Output the (X, Y) coordinate of the center of the cell containing the given text.  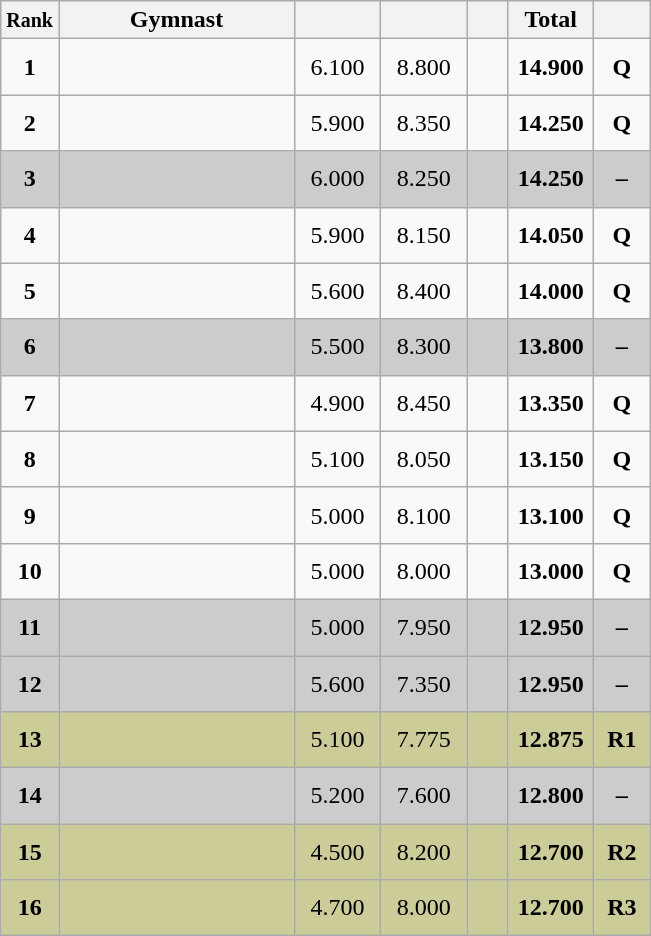
8.150 (424, 235)
8.450 (424, 403)
Rank (30, 20)
9 (30, 515)
3 (30, 179)
8.300 (424, 347)
8.800 (424, 67)
12.800 (551, 796)
5 (30, 291)
2 (30, 123)
R3 (622, 908)
16 (30, 908)
8.250 (424, 179)
14.900 (551, 67)
8.400 (424, 291)
5.200 (338, 796)
13 (30, 740)
R2 (622, 852)
8.200 (424, 852)
14.000 (551, 291)
12 (30, 684)
7 (30, 403)
13.150 (551, 459)
4.900 (338, 403)
13.100 (551, 515)
6 (30, 347)
8.350 (424, 123)
7.950 (424, 627)
15 (30, 852)
Gymnast (176, 20)
14 (30, 796)
6.000 (338, 179)
10 (30, 571)
12.875 (551, 740)
4.500 (338, 852)
5.500 (338, 347)
4.700 (338, 908)
7.350 (424, 684)
11 (30, 627)
6.100 (338, 67)
R1 (622, 740)
7.600 (424, 796)
14.050 (551, 235)
13.000 (551, 571)
8 (30, 459)
8.050 (424, 459)
7.775 (424, 740)
8.100 (424, 515)
13.800 (551, 347)
4 (30, 235)
13.350 (551, 403)
1 (30, 67)
Total (551, 20)
